Extract the [X, Y] coordinate from the center of the cell holding the provided text.  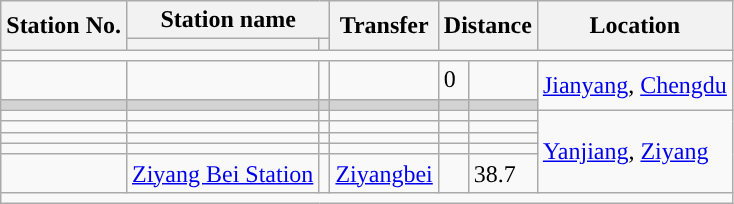
Distance [488, 26]
0 [453, 80]
Transfer [384, 26]
Yanjiang, Ziyang [634, 151]
Location [634, 26]
Station No. [64, 26]
Ziyangbei [384, 173]
Jianyang, Chengdu [634, 86]
Ziyang Bei Station [222, 173]
38.7 [502, 173]
Station name [228, 20]
